Output the (X, Y) coordinate of the center of the cell containing the given text.  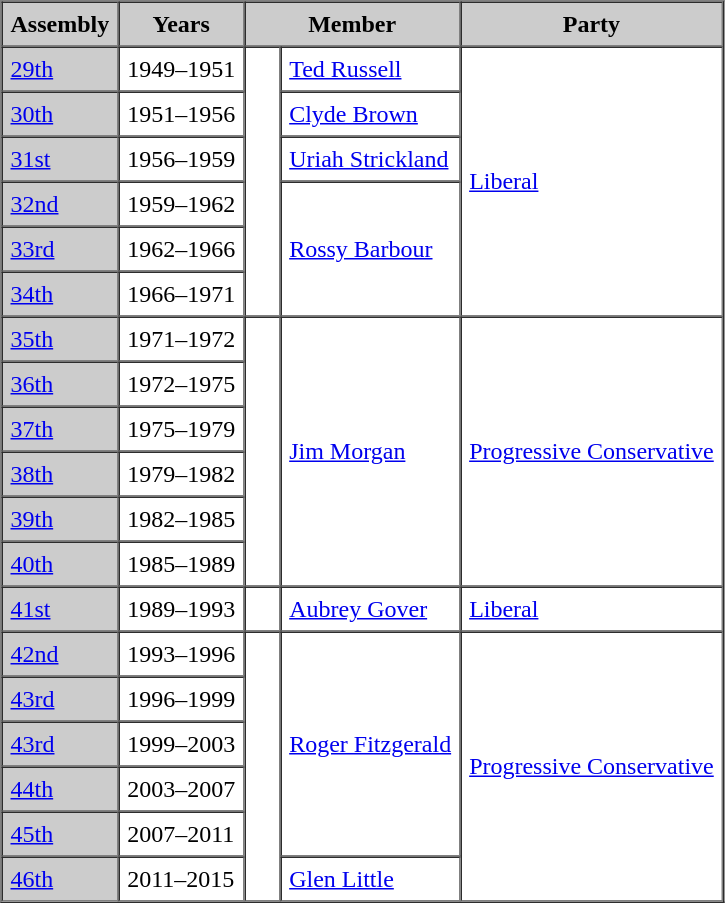
30th (60, 114)
1966–1971 (181, 294)
38th (60, 474)
Jim Morgan (370, 451)
Glen Little (370, 878)
1993–1996 (181, 654)
2007–2011 (181, 834)
Assembly (60, 24)
Aubrey Gover (370, 608)
1982–1985 (181, 518)
Member (352, 24)
32nd (60, 204)
1985–1989 (181, 564)
1979–1982 (181, 474)
1996–1999 (181, 698)
36th (60, 384)
Roger Fitzgerald (370, 744)
39th (60, 518)
Rossy Barbour (370, 250)
2011–2015 (181, 878)
31st (60, 158)
1951–1956 (181, 114)
1989–1993 (181, 608)
34th (60, 294)
Clyde Brown (370, 114)
1956–1959 (181, 158)
29th (60, 68)
Party (592, 24)
46th (60, 878)
Years (181, 24)
35th (60, 338)
44th (60, 788)
1972–1975 (181, 384)
1971–1972 (181, 338)
1949–1951 (181, 68)
1999–2003 (181, 744)
42nd (60, 654)
45th (60, 834)
1975–1979 (181, 428)
41st (60, 608)
37th (60, 428)
40th (60, 564)
1959–1962 (181, 204)
2003–2007 (181, 788)
1962–1966 (181, 248)
Uriah Strickland (370, 158)
33rd (60, 248)
Ted Russell (370, 68)
